Output the [x, y] coordinate of the center of the cell containing the given text.  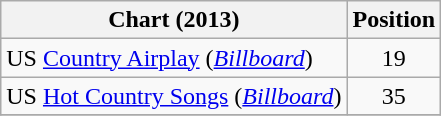
Position [394, 20]
35 [394, 96]
US Hot Country Songs (Billboard) [174, 96]
Chart (2013) [174, 20]
US Country Airplay (Billboard) [174, 58]
19 [394, 58]
